Scan for the cell matching the given text and deliver its [x, y] coordinate at center. 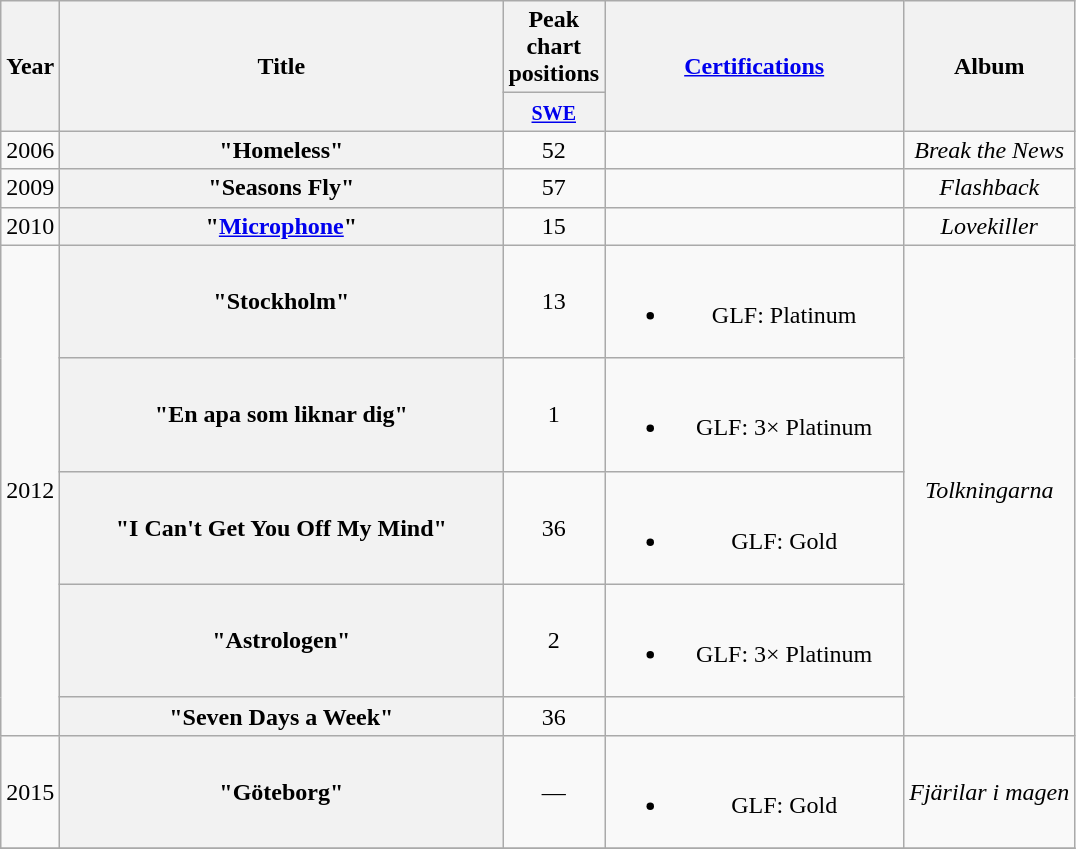
— [554, 792]
"Astrologen" [282, 640]
"Homeless" [282, 150]
Fjärilar i magen [990, 792]
Tolkningarna [990, 490]
"Göteborg" [282, 792]
GLF: Platinum [754, 302]
Title [282, 66]
SWE [554, 112]
2010 [30, 226]
Album [990, 66]
"I Can't Get You Off My Mind" [282, 528]
2009 [30, 188]
2012 [30, 490]
52 [554, 150]
2 [554, 640]
"Seasons Fly" [282, 188]
"En apa som liknar dig" [282, 414]
Flashback [990, 188]
"Seven Days a Week" [282, 716]
Break the News [990, 150]
2006 [30, 150]
57 [554, 188]
Certifications [754, 66]
Year [30, 66]
13 [554, 302]
"Microphone" [282, 226]
Lovekiller [990, 226]
15 [554, 226]
1 [554, 414]
Peak chart positions [554, 47]
2015 [30, 792]
"Stockholm" [282, 302]
